Capture the cell that displays the provided text and extract its (x, y) central coordinate. 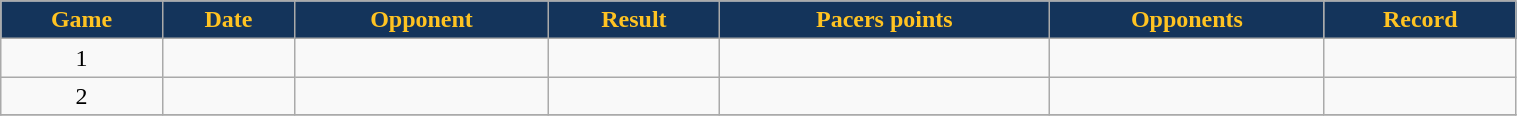
Opponent (421, 20)
Game (82, 20)
Date (228, 20)
Opponents (1186, 20)
2 (82, 96)
Pacers points (884, 20)
Record (1420, 20)
1 (82, 58)
Result (634, 20)
